Provide the (X, Y) coordinate of the cell's center where the given text is located.  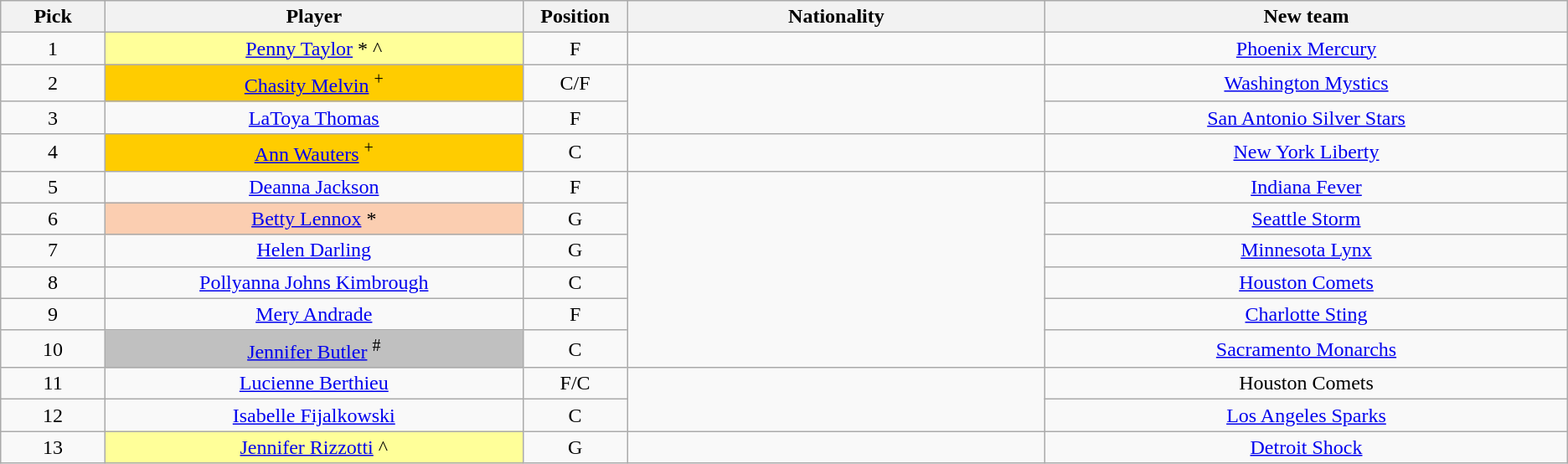
3 (54, 117)
Pick (54, 17)
2 (54, 84)
Detroit Shock (1307, 447)
11 (54, 384)
9 (54, 314)
Charlotte Sting (1307, 314)
Seattle Storm (1307, 219)
4 (54, 152)
Minnesota Lynx (1307, 250)
5 (54, 187)
Phoenix Mercury (1307, 49)
Nationality (836, 17)
6 (54, 219)
Deanna Jackson (313, 187)
San Antonio Silver Stars (1307, 117)
Indiana Fever (1307, 187)
Jennifer Butler # (313, 348)
13 (54, 447)
1 (54, 49)
10 (54, 348)
Betty Lennox * (313, 219)
F/C (575, 384)
Lucienne Berthieu (313, 384)
7 (54, 250)
Position (575, 17)
Chasity Melvin + (313, 84)
Washington Mystics (1307, 84)
Jennifer Rizzotti ^ (313, 447)
LaToya Thomas (313, 117)
Sacramento Monarchs (1307, 348)
C/F (575, 84)
Los Angeles Sparks (1307, 415)
12 (54, 415)
Player (313, 17)
Ann Wauters + (313, 152)
New team (1307, 17)
New York Liberty (1307, 152)
Pollyanna Johns Kimbrough (313, 282)
Penny Taylor * ^ (313, 49)
Mery Andrade (313, 314)
8 (54, 282)
Isabelle Fijalkowski (313, 415)
Helen Darling (313, 250)
